Provide the [X, Y] coordinate of the cell's center where the given text is located.  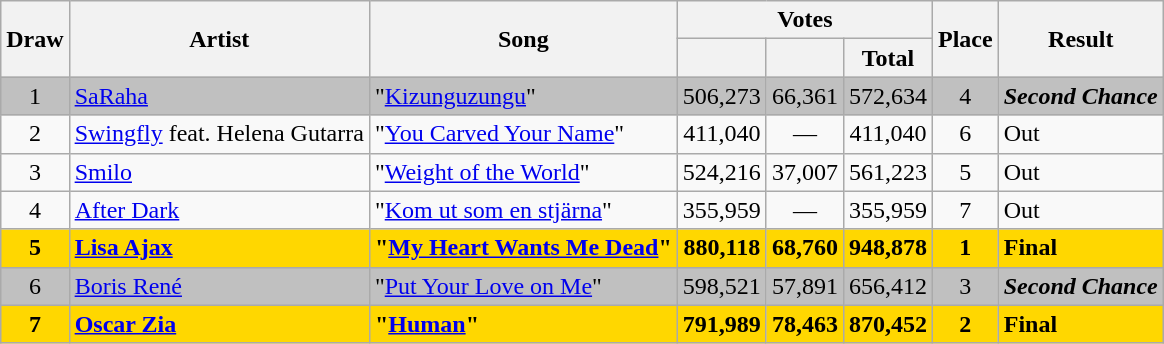
66,361 [804, 96]
Artist [219, 39]
37,007 [804, 172]
Draw [35, 39]
"Put Your Love on Me" [523, 286]
"Kizunguzungu" [523, 96]
"Kom ut som en stjärna" [523, 210]
598,521 [722, 286]
Votes [804, 20]
68,760 [804, 248]
Song [523, 39]
"Human" [523, 324]
524,216 [722, 172]
880,118 [722, 248]
870,452 [888, 324]
Result [1080, 39]
Boris René [219, 286]
"Weight of the World" [523, 172]
78,463 [804, 324]
"You Carved Your Name" [523, 134]
Total [888, 58]
Lisa Ajax [219, 248]
Swingfly feat. Helena Gutarra [219, 134]
"My Heart Wants Me Dead" [523, 248]
791,989 [722, 324]
656,412 [888, 286]
SaRaha [219, 96]
57,891 [804, 286]
561,223 [888, 172]
Smilo [219, 172]
Oscar Zia [219, 324]
Place [966, 39]
506,273 [722, 96]
After Dark [219, 210]
948,878 [888, 248]
572,634 [888, 96]
